Locate the cell with the specified text and output its [X, Y] center coordinate. 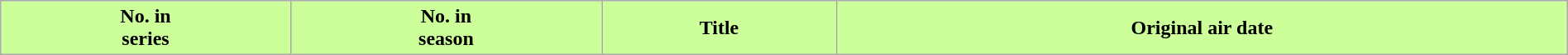
Title [719, 28]
No. inseason [446, 28]
Original air date [1202, 28]
No. inseries [146, 28]
